Search for the cell housing the specified text and yield its [x, y] center coordinate. 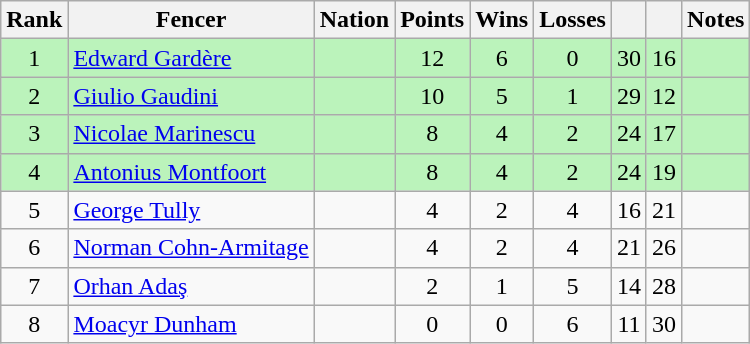
Moacyr Dunham [191, 324]
17 [664, 134]
7 [34, 286]
26 [664, 248]
11 [628, 324]
28 [664, 286]
Orhan Adaş [191, 286]
Rank [34, 20]
Fencer [191, 20]
Antonius Montfoort [191, 172]
Edward Gardère [191, 58]
3 [34, 134]
19 [664, 172]
29 [628, 96]
Norman Cohn-Armitage [191, 248]
14 [628, 286]
Giulio Gaudini [191, 96]
10 [432, 96]
Notes [716, 20]
Nicolae Marinescu [191, 134]
Points [432, 20]
Nation [354, 20]
Wins [502, 20]
George Tully [191, 210]
Losses [573, 20]
